Return the [x, y] coordinate for the center point of the cell that contains the specified text.  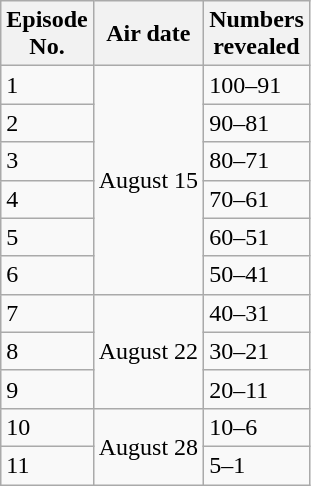
7 [47, 313]
70–61 [257, 199]
August 22 [148, 351]
10 [47, 427]
80–71 [257, 161]
30–21 [257, 351]
50–41 [257, 275]
Numbersrevealed [257, 34]
90–81 [257, 123]
20–11 [257, 389]
August 28 [148, 446]
10–6 [257, 427]
EpisodeNo. [47, 34]
6 [47, 275]
8 [47, 351]
11 [47, 465]
60–51 [257, 237]
August 15 [148, 180]
3 [47, 161]
2 [47, 123]
9 [47, 389]
100–91 [257, 85]
1 [47, 85]
40–31 [257, 313]
4 [47, 199]
5 [47, 237]
5–1 [257, 465]
Air date [148, 34]
